Determine the (x, y) coordinate at the center of the cell enclosing the given text.  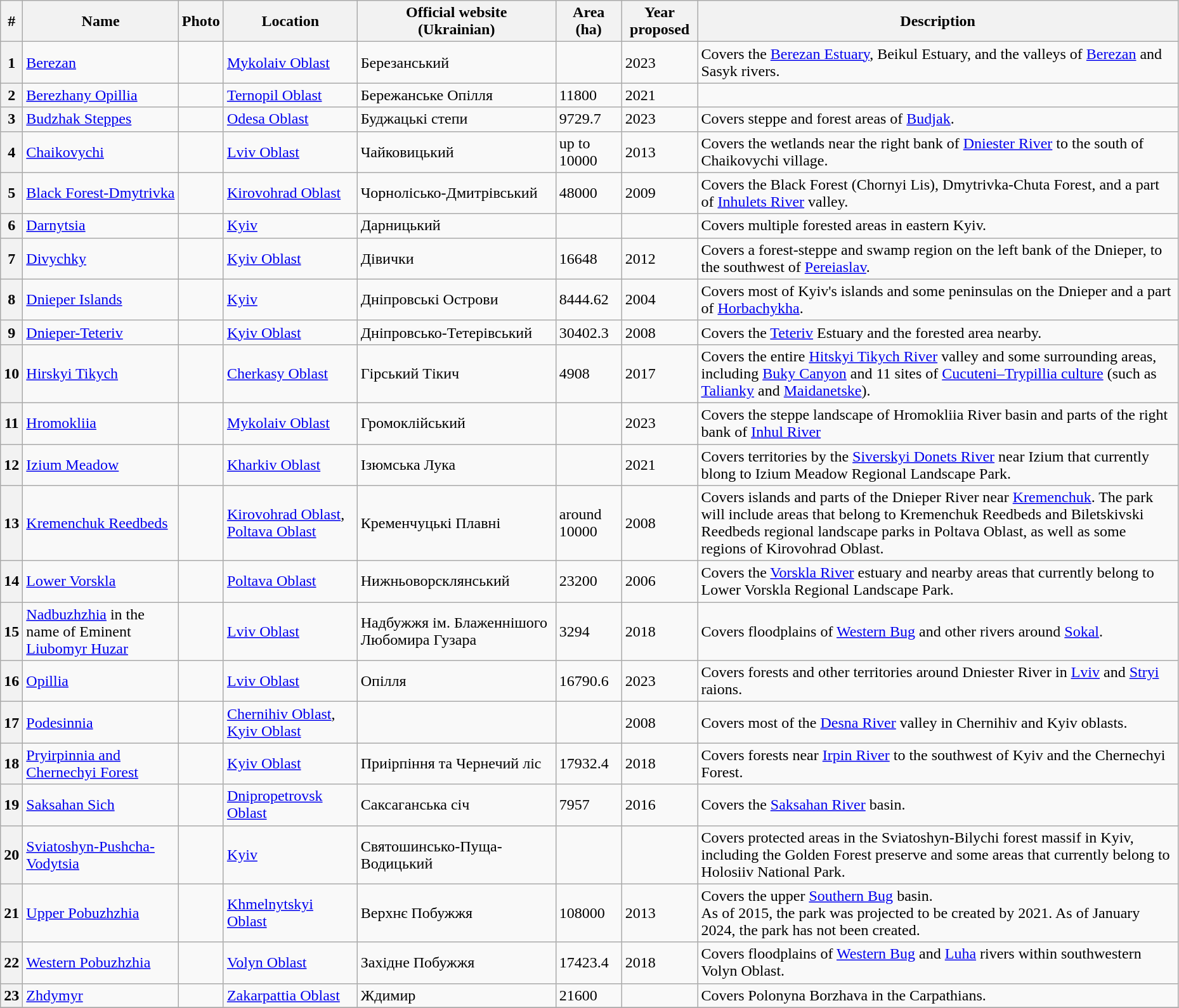
Nadbuzhzhia in the name of Eminent Liubomyr Huzar (100, 631)
up to 10000 (589, 152)
Cherkasy Oblast (290, 373)
Covers forests near Irpin River to the southwest of Kyiv and the Chernechyi Forest. (937, 763)
18 (11, 763)
Official website(Ukrainian) (457, 22)
14 (11, 582)
Divychky (100, 259)
Zakarpattia Oblast (290, 995)
Dnipropetrovsk Oblast (290, 805)
16 (11, 681)
Кременчуцькі Плавні (457, 524)
Чорнолісько-Дмитрівський (457, 193)
Covers forests and other territories around Dniester River in Lviv and Stryi raions. (937, 681)
Covers the wetlands near the right bank of Dniester River to the south of Chaikovychi village. (937, 152)
20 (11, 855)
2006 (660, 582)
2012 (660, 259)
Covers most of the Desna River valley in Chernihiv and Kyiv oblasts. (937, 723)
Odesa Oblast (290, 119)
Kirovohrad Oblast, Poltava Oblast (290, 524)
Pryirpinnia and Chernechyi Forest (100, 763)
Dnieper-Teteriv (100, 332)
Kremenchuk Reedbeds (100, 524)
Ізюмська Лука (457, 464)
Covers the Vorskla River estuary and nearby areas that currently belong to Lower Vorskla Regional Landscape Park. (937, 582)
4 (11, 152)
Covers a forest-steppe and swamp region on the left bank of the Dnieper, to the southwest of Pereiaslav. (937, 259)
Західне Побужжя (457, 962)
Poltava Oblast (290, 582)
2017 (660, 373)
Дарницький (457, 226)
3294 (589, 631)
Опілля (457, 681)
Covers most of Kyiv's islands and some peninsulas on the Dnieper and a part of Horbachykha. (937, 299)
12 (11, 464)
17932.4 (589, 763)
Photo (200, 22)
Нижньоворсклянський (457, 582)
Dnieper Islands (100, 299)
Location (290, 22)
Covers steppe and forest areas of Budjak. (937, 119)
108000 (589, 913)
2 (11, 95)
Covers the upper Southern Bug basin.As of 2015, the park was projected to be created by 2021. As of January 2024, the park has not been created. (937, 913)
Berezan (100, 62)
22 (11, 962)
11800 (589, 95)
17423.4 (589, 962)
Sviatoshyn-Pushcha-Vodytsia (100, 855)
4908 (589, 373)
Year proposed (660, 22)
Надбужжя ім. Блаженнішого Любомира Гузара (457, 631)
8 (11, 299)
Hromokliia (100, 423)
48000 (589, 193)
Khmelnytskyi Oblast (290, 913)
3 (11, 119)
Zhdymyr (100, 995)
Дніпровсько-Тетерівський (457, 332)
Covers the Black Forest (Chornyi Lis), Dmytrivka-Chuta Forest, and a part of Inhulets River valley. (937, 193)
Area (ha) (589, 22)
2016 (660, 805)
Covers multiple forested areas in eastern Kyiv. (937, 226)
Covers floodplains of Western Bug and Luha rivers within southwestern Volyn Oblast. (937, 962)
19 (11, 805)
Opillia (100, 681)
Upper Pobuzhzhia (100, 913)
Дніпровські Острови (457, 299)
10 (11, 373)
17 (11, 723)
Hirskyi Tikych (100, 373)
Kharkiv Oblast (290, 464)
16648 (589, 259)
23200 (589, 582)
8444.62 (589, 299)
Буджацькі степи (457, 119)
# (11, 22)
9 (11, 332)
2009 (660, 193)
Дівички (457, 259)
Black Forest-Dmytrivka (100, 193)
Western Pobuzhzhia (100, 962)
30402.3 (589, 332)
Kirovohrad Oblast (290, 193)
Podesinnia (100, 723)
Covers floodplains of Western Bug and other rivers around Sokal. (937, 631)
Covers the steppe landscape of Hromokliia River basin and parts of the right bank of Inhul River (937, 423)
5 (11, 193)
Saksahan Sich (100, 805)
Covers the Teteriv Estuary and the forested area nearby. (937, 332)
Covers the Saksahan River basin. (937, 805)
Приірпіння та Чернечий ліс (457, 763)
Ждимир (457, 995)
Budzhak Steppes (100, 119)
23 (11, 995)
21 (11, 913)
Ternopil Oblast (290, 95)
Chaikovychi (100, 152)
Верхнє Побужжя (457, 913)
Березанський (457, 62)
11 (11, 423)
Covers the Berezan Estuary, Beikul Estuary, and the valleys of Berezan and Sasyk rivers. (937, 62)
7957 (589, 805)
Бережанське Опілля (457, 95)
around 10000 (589, 524)
Covers Polonyna Borzhava in the Carpathians. (937, 995)
9729.7 (589, 119)
6 (11, 226)
Громоклійський (457, 423)
13 (11, 524)
Гірський Тікич (457, 373)
21600 (589, 995)
Саксаганська січ (457, 805)
Izium Meadow (100, 464)
Berezhany Opillia (100, 95)
Чайковицький (457, 152)
Chernihiv Oblast, Kyiv Oblast (290, 723)
Volyn Oblast (290, 962)
Святошинсько-Пуща-Водицький (457, 855)
Name (100, 22)
7 (11, 259)
Covers territories by the Siverskyi Donets River near Izium that currently blong to Izium Meadow Regional Landscape Park. (937, 464)
Darnytsia (100, 226)
Description (937, 22)
1 (11, 62)
16790.6 (589, 681)
15 (11, 631)
Lower Vorskla (100, 582)
2004 (660, 299)
